Return the (x, y) coordinate for the center point of the cell that contains the specified text.  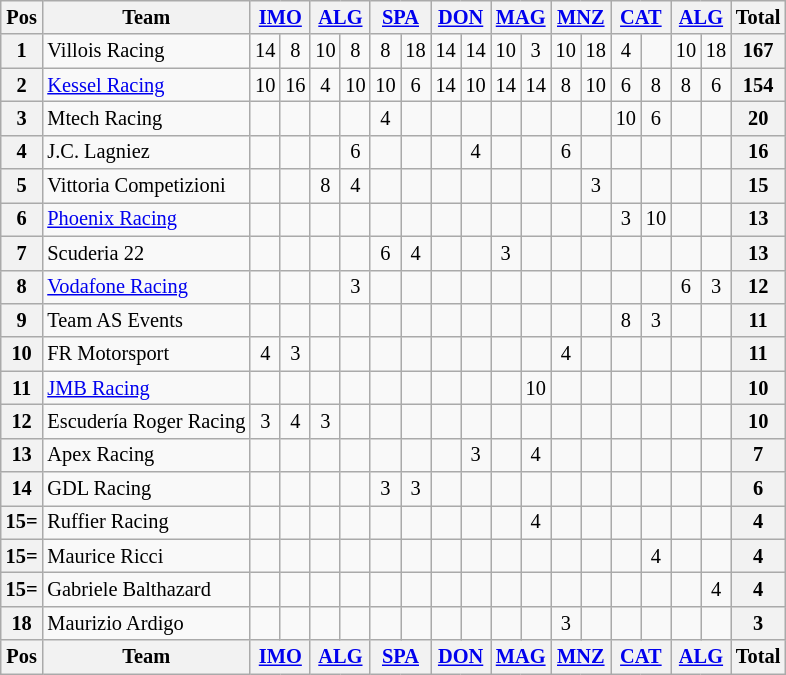
Villois Racing (146, 51)
9 (22, 320)
20 (758, 118)
Scuderia 22 (146, 253)
Escudería Roger Racing (146, 421)
Ruffier Racing (146, 522)
FR Motorsport (146, 354)
1 (22, 51)
Team AS Events (146, 320)
Kessel Racing (146, 85)
Maurice Ricci (146, 556)
Phoenix Racing (146, 219)
GDL Racing (146, 489)
Mtech Racing (146, 118)
15 (758, 186)
154 (758, 85)
5 (22, 186)
Vodafone Racing (146, 287)
2 (22, 85)
Apex Racing (146, 455)
Gabriele Balthazard (146, 589)
Maurizio Ardigo (146, 623)
J.C. Lagniez (146, 152)
167 (758, 51)
Vittoria Competizioni (146, 186)
JMB Racing (146, 388)
